Output the (X, Y) coordinate of the center of the cell containing the given text.  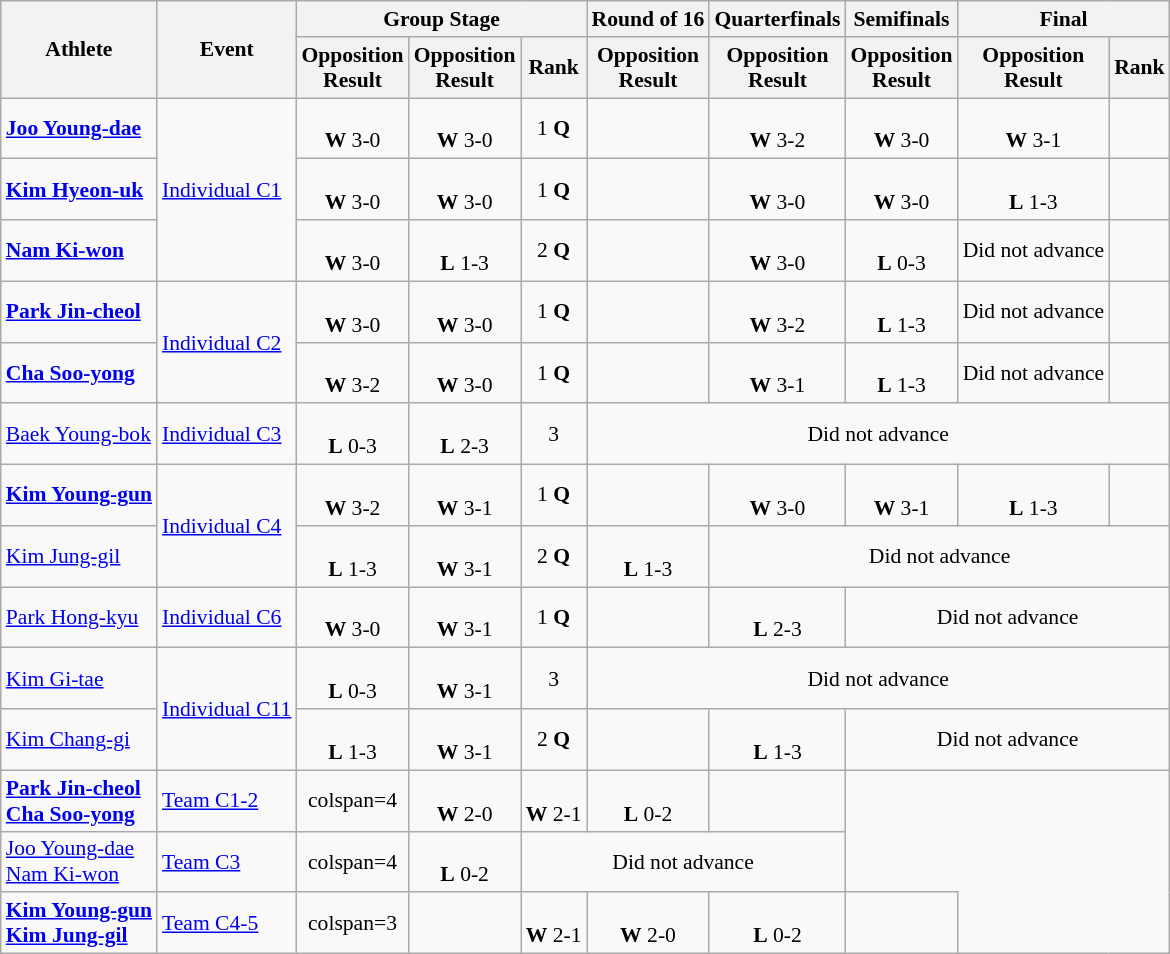
Kim Jung-gil (79, 556)
Team C1-2 (226, 800)
Individual C4 (226, 526)
Kim Young-gunKim Jung-gil (79, 924)
Round of 16 (648, 19)
Team C3 (226, 862)
Park Jin-cheolCha Soo-yong (79, 800)
Individual C2 (226, 342)
Nam Ki-won (79, 250)
Individual C1 (226, 190)
Kim Chang-gi (79, 740)
Joo Young-dae (79, 128)
Team C4-5 (226, 924)
Semifinals (901, 19)
Individual C11 (226, 709)
Kim Young-gun (79, 496)
Park Hong-kyu (79, 618)
Individual C3 (226, 434)
Cha Soo-yong (79, 372)
Group Stage (441, 19)
Park Jin-cheol (79, 312)
Individual C6 (226, 618)
Kim Gi-tae (79, 678)
Kim Hyeon-uk (79, 190)
Joo Young-daeNam Ki-won (79, 862)
colspan=3 (352, 924)
Quarterfinals (777, 19)
Baek Young-bok (79, 434)
Event (226, 50)
Final (1064, 19)
Athlete (79, 50)
